Provide the [x, y] coordinate of the cell's center where the given text is located.  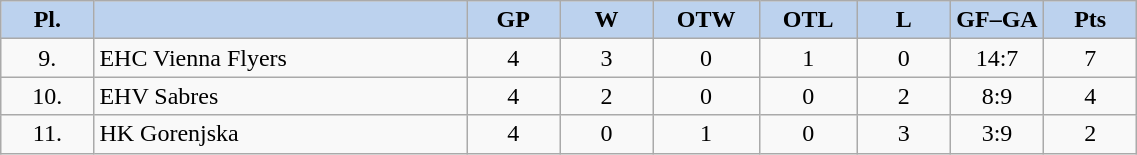
EHV Sabres [280, 96]
HK Gorenjska [280, 134]
OTW [706, 20]
W [606, 20]
8:9 [996, 96]
14:7 [996, 58]
9. [48, 58]
7 [1090, 58]
L [904, 20]
EHC Vienna Flyers [280, 58]
OTL [808, 20]
GP [514, 20]
GF–GA [996, 20]
3:9 [996, 134]
Pl. [48, 20]
Pts [1090, 20]
10. [48, 96]
11. [48, 134]
